Return [x, y] of the center of cell containing provided text 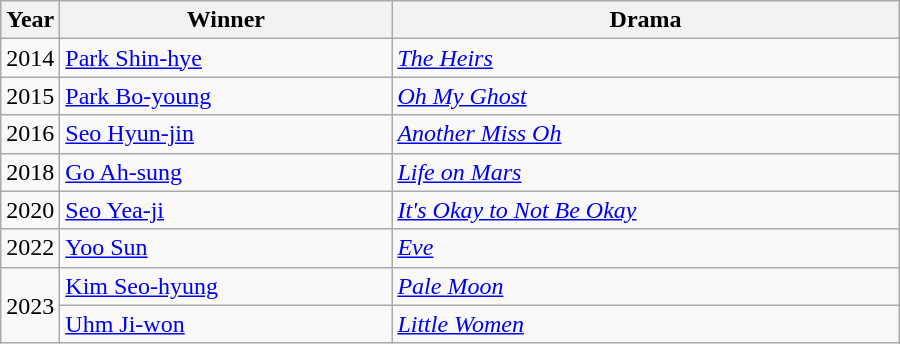
2014 [30, 58]
Pale Moon [646, 286]
Seo Hyun-jin [226, 134]
2023 [30, 305]
Yoo Sun [226, 248]
Go Ah-sung [226, 172]
It's Okay to Not Be Okay [646, 210]
2016 [30, 134]
Uhm Ji-won [226, 324]
2018 [30, 172]
Life on Mars [646, 172]
Seo Yea-ji [226, 210]
Little Women [646, 324]
Drama [646, 20]
Park Shin-hye [226, 58]
Kim Seo-hyung [226, 286]
Eve [646, 248]
Another Miss Oh [646, 134]
The Heirs [646, 58]
Winner [226, 20]
Park Bo-young [226, 96]
Year [30, 20]
2015 [30, 96]
2022 [30, 248]
2020 [30, 210]
Oh My Ghost [646, 96]
